Capture the cell that displays the provided text and extract its (X, Y) central coordinate. 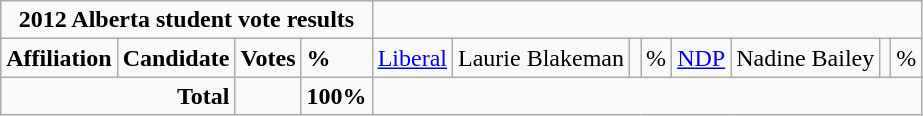
Total (118, 96)
NDP (702, 58)
Nadine Bailey (806, 58)
Laurie Blakeman (542, 58)
2012 Alberta student vote results (186, 20)
Candidate (176, 58)
100% (336, 96)
Votes (268, 58)
Liberal (412, 58)
Affiliation (59, 58)
